Output the (X, Y) coordinate of the center of the cell containing the given text.  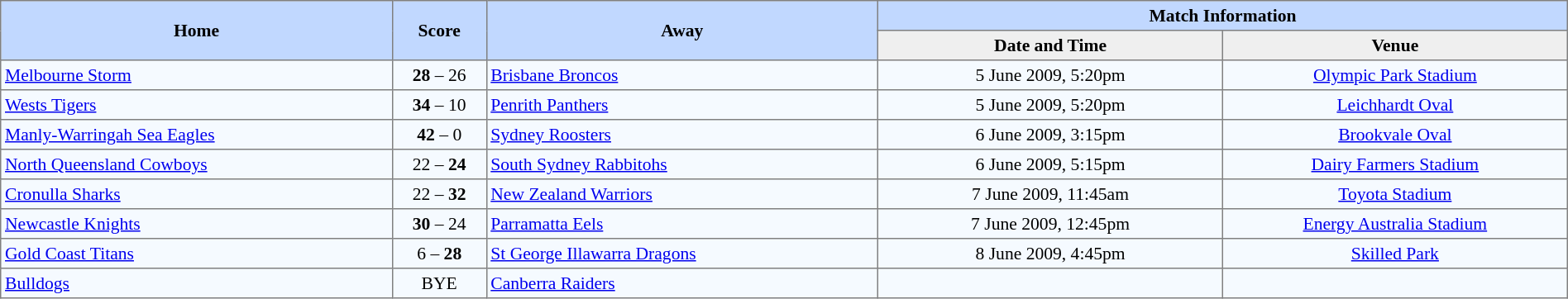
Brookvale Oval (1394, 135)
7 June 2009, 12:45pm (1050, 224)
St George Illawarra Dragons (682, 254)
28 – 26 (439, 75)
Sydney Roosters (682, 135)
Score (439, 31)
South Sydney Rabbitohs (682, 164)
Skilled Park (1394, 254)
Bulldogs (197, 283)
Venue (1394, 45)
8 June 2009, 4:45pm (1050, 254)
Olympic Park Stadium (1394, 75)
Match Information (1223, 16)
BYE (439, 283)
Wests Tigers (197, 105)
6 June 2009, 5:15pm (1050, 164)
Dairy Farmers Stadium (1394, 164)
Parramatta Eels (682, 224)
Leichhardt Oval (1394, 105)
Newcastle Knights (197, 224)
22 – 32 (439, 194)
Melbourne Storm (197, 75)
Gold Coast Titans (197, 254)
Home (197, 31)
Energy Australia Stadium (1394, 224)
22 – 24 (439, 164)
6 – 28 (439, 254)
New Zealand Warriors (682, 194)
Date and Time (1050, 45)
6 June 2009, 3:15pm (1050, 135)
7 June 2009, 11:45am (1050, 194)
Manly-Warringah Sea Eagles (197, 135)
42 – 0 (439, 135)
Away (682, 31)
Toyota Stadium (1394, 194)
Brisbane Broncos (682, 75)
34 – 10 (439, 105)
30 – 24 (439, 224)
Penrith Panthers (682, 105)
North Queensland Cowboys (197, 164)
Cronulla Sharks (197, 194)
Canberra Raiders (682, 283)
